Pinpoint the cell where the given text exists, returning its [x, y] midpoint coordinate. 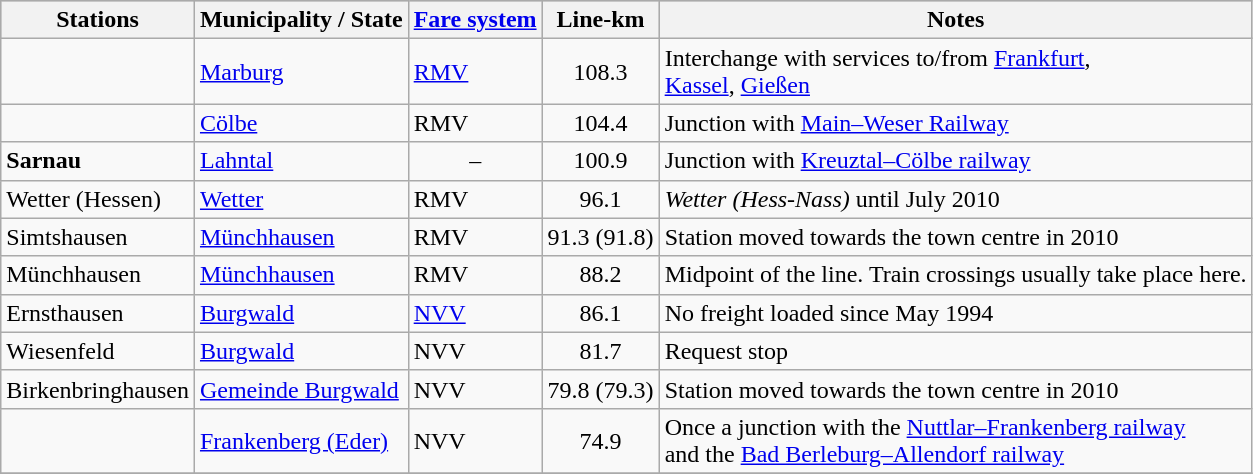
Frankenberg (Eder) [301, 440]
Birkenbringhausen [98, 389]
– [475, 161]
74.9 [600, 440]
108.3 [600, 72]
81.7 [600, 351]
Simtshausen [98, 237]
Sarnau [98, 161]
79.8 (79.3) [600, 389]
Wetter (Hessen) [98, 199]
91.3 (91.8) [600, 237]
Marburg [301, 72]
Wetter (Hess-Nass) until July 2010 [956, 199]
Junction with Kreuztal–Cölbe railway [956, 161]
Stations [98, 20]
86.1 [600, 313]
Junction with Main–Weser Railway [956, 123]
Midpoint of the line. Train crossings usually take place here. [956, 275]
Lahntal [301, 161]
88.2 [600, 275]
Ernsthausen [98, 313]
Wiesenfeld [98, 351]
Wetter [301, 199]
Fare system [475, 20]
Cölbe [301, 123]
Request stop [956, 351]
104.4 [600, 123]
Notes [956, 20]
96.1 [600, 199]
Municipality / State [301, 20]
No freight loaded since May 1994 [956, 313]
Once a junction with the Nuttlar–Frankenberg railway and the Bad Berleburg–Allendorf railway [956, 440]
Gemeinde Burgwald [301, 389]
Line-km [600, 20]
Interchange with services to/from Frankfurt, Kassel, Gießen [956, 72]
100.9 [600, 161]
